From the cell containing the given text, extract its center point as (x, y) coordinate. 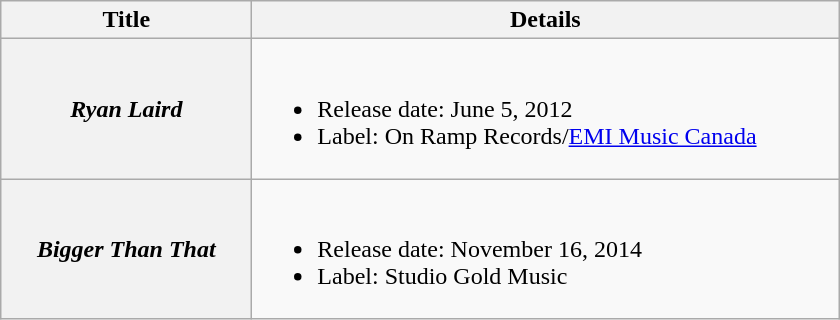
Release date: June 5, 2012Label: On Ramp Records/EMI Music Canada (546, 109)
Release date: November 16, 2014Label: Studio Gold Music (546, 249)
Details (546, 20)
Ryan Laird (126, 109)
Title (126, 20)
Bigger Than That (126, 249)
